From the cell containing the given text, extract its center point as [x, y] coordinate. 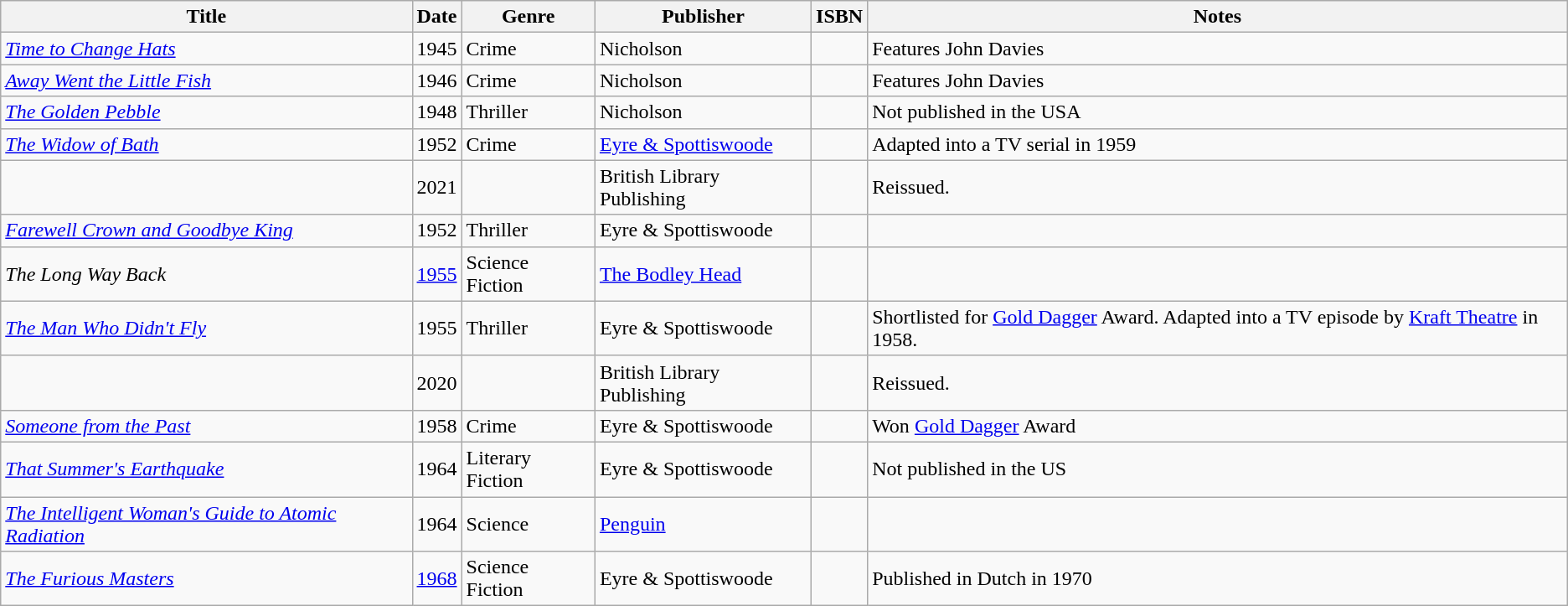
Penguin [703, 523]
The Long Way Back [206, 273]
Title [206, 17]
Adapted into a TV serial in 1959 [1218, 144]
The Bodley Head [703, 273]
1946 [437, 80]
Genre [528, 17]
2021 [437, 188]
Date [437, 17]
Won Gold Dagger Award [1218, 426]
The Man Who Didn't Fly [206, 329]
1948 [437, 112]
1945 [437, 49]
1968 [437, 578]
Published in Dutch in 1970 [1218, 578]
Not published in the USA [1218, 112]
Time to Change Hats [206, 49]
The Intelligent Woman's Guide to Atomic Radiation [206, 523]
Someone from the Past [206, 426]
Not published in the US [1218, 469]
Science [528, 523]
Shortlisted for Gold Dagger Award. Adapted into a TV episode by Kraft Theatre in 1958. [1218, 329]
Literary Fiction [528, 469]
Away Went the Little Fish [206, 80]
2020 [437, 382]
That Summer's Earthquake [206, 469]
1958 [437, 426]
Publisher [703, 17]
ISBN [839, 17]
The Golden Pebble [206, 112]
The Widow of Bath [206, 144]
Farewell Crown and Goodbye King [206, 230]
The Furious Masters [206, 578]
Notes [1218, 17]
